Find where the given text appears and provide that cell's center as (X, Y) coordinate. 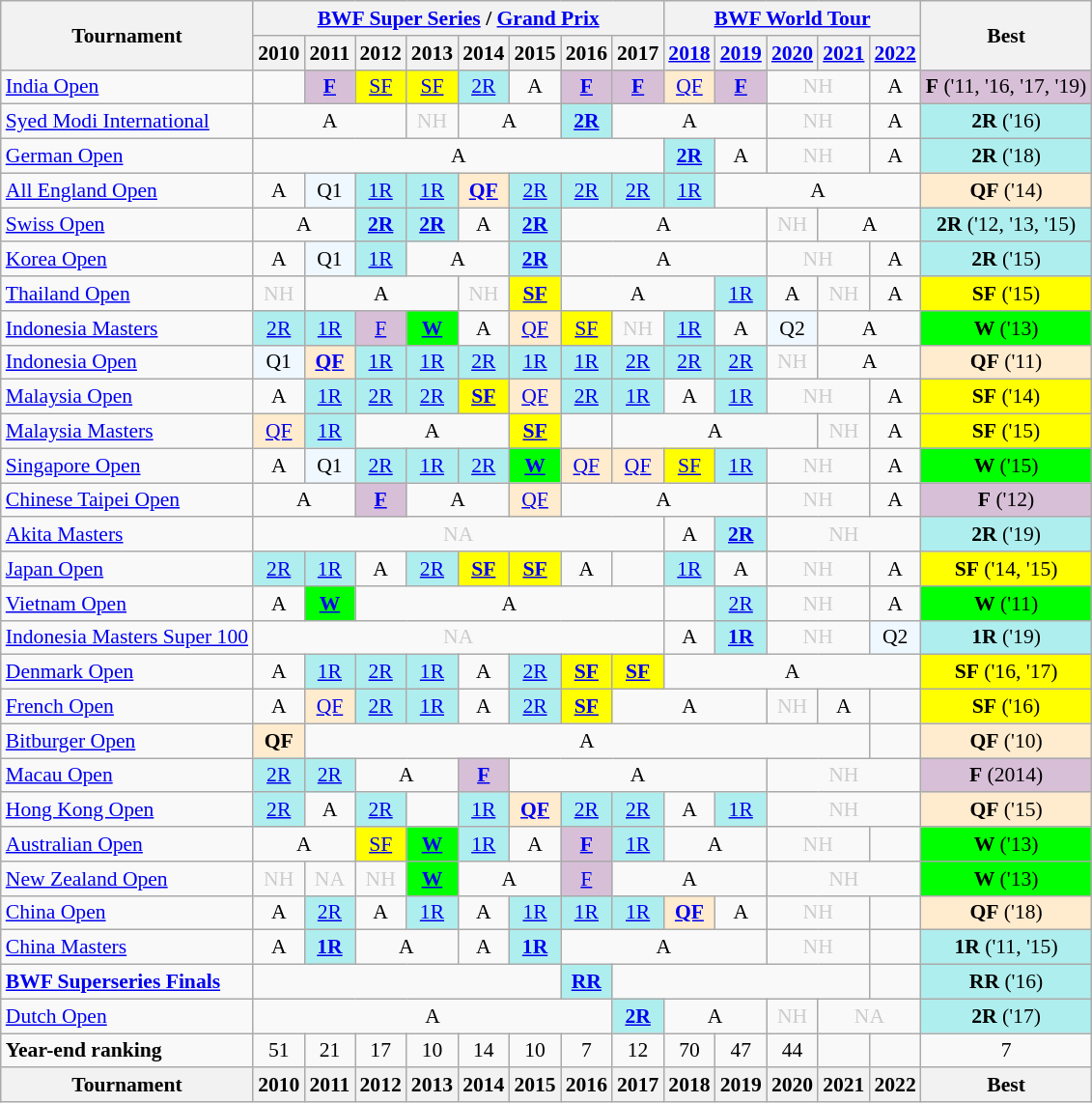
2R ('16) (1006, 122)
Macau Open (127, 776)
2R ('17) (1006, 1016)
Dutch Open (127, 1016)
Indonesia Open (127, 362)
Australian Open (127, 844)
44 (792, 1051)
New Zealand Open (127, 879)
70 (689, 1051)
QF ('18) (1006, 913)
2R ('15) (1006, 260)
BWF World Tour (792, 18)
F ('12) (1006, 500)
Bitburger Open (127, 741)
French Open (127, 707)
Singapore Open (127, 466)
Syed Modi International (127, 122)
2R ('19) (1006, 535)
China Masters (127, 947)
Vietnam Open (127, 604)
QF ('10) (1006, 741)
Akita Masters (127, 535)
1R ('19) (1006, 637)
2R ('12, '13, '15) (1006, 225)
47 (742, 1051)
SF ('16) (1006, 707)
Denmark Open (127, 672)
SF ('14, '15) (1006, 569)
RR ('16) (1006, 982)
Chinese Taipei Open (127, 500)
Year-end ranking (127, 1051)
1R ('11, '15) (1006, 947)
Indonesia Masters Super 100 (127, 637)
SF ('16, '17) (1006, 672)
SF ('14) (1006, 397)
W ('15) (1006, 466)
14 (483, 1051)
12 (637, 1051)
BWF Superseries Finals (127, 982)
Thailand Open (127, 294)
51 (278, 1051)
QF ('11) (1006, 362)
Korea Open (127, 260)
India Open (127, 87)
China Open (127, 913)
F ('11, '16, '17, '19) (1006, 87)
2R ('18) (1006, 156)
Malaysia Masters (127, 432)
Japan Open (127, 569)
Indonesia Masters (127, 328)
Hong Kong Open (127, 810)
Swiss Open (127, 225)
All England Open (127, 190)
21 (329, 1051)
QF ('15) (1006, 810)
Malaysia Open (127, 397)
German Open (127, 156)
RR (587, 982)
F (2014) (1006, 776)
QF ('14) (1006, 190)
17 (380, 1051)
BWF Super Series / Grand Prix (458, 18)
W ('11) (1006, 604)
